For the text-containing cell, return its midpoint in [X, Y] coordinate format. 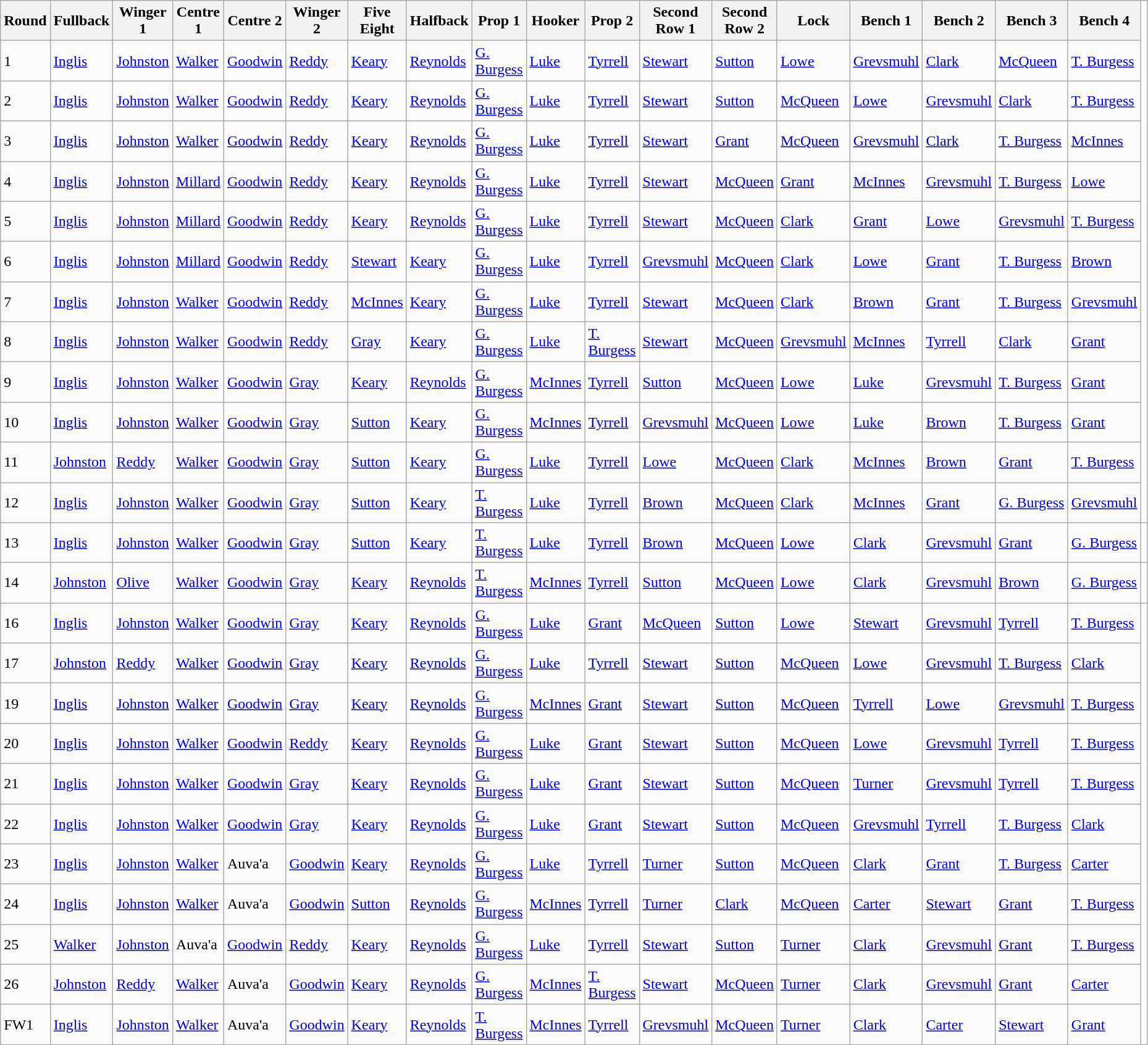
13 [25, 543]
Fullback [82, 21]
12 [25, 502]
Five Eight [377, 21]
Bench 1 [886, 21]
22 [25, 823]
Centre 2 [254, 21]
5 [25, 221]
10 [25, 422]
24 [25, 904]
25 [25, 944]
7 [25, 301]
Olive [143, 583]
17 [25, 663]
11 [25, 462]
Hooker [556, 21]
8 [25, 342]
Halfback [439, 21]
Second Row 1 [676, 21]
16 [25, 623]
Second Row 2 [745, 21]
4 [25, 181]
Winger 2 [317, 21]
Round [25, 21]
23 [25, 864]
Prop 1 [499, 21]
9 [25, 381]
19 [25, 704]
Bench 2 [959, 21]
20 [25, 743]
26 [25, 984]
Bench 3 [1032, 21]
21 [25, 784]
6 [25, 262]
14 [25, 583]
Prop 2 [612, 21]
Centre 1 [198, 21]
3 [25, 141]
2 [25, 101]
Bench 4 [1104, 21]
Lock [813, 21]
Winger 1 [143, 21]
FW1 [25, 1025]
1 [25, 60]
